Extract the [X, Y] coordinate from the center of the cell holding the provided text.  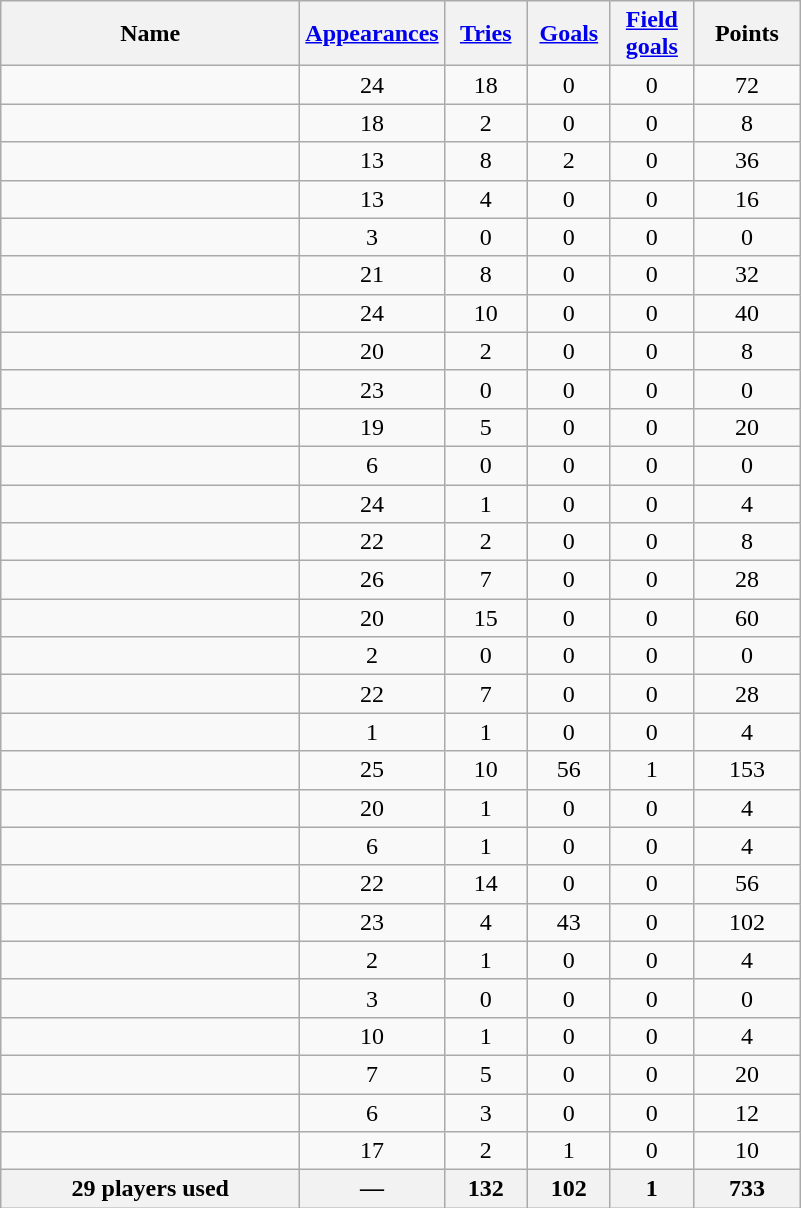
733 [746, 1189]
132 [486, 1189]
21 [372, 275]
14 [486, 884]
36 [746, 161]
17 [372, 1151]
153 [746, 770]
60 [746, 618]
16 [746, 199]
Appearances [372, 34]
32 [746, 275]
29 players used [150, 1189]
Goals [568, 34]
15 [486, 618]
— [372, 1189]
25 [372, 770]
43 [568, 922]
26 [372, 580]
40 [746, 313]
12 [746, 1113]
72 [746, 85]
Points [746, 34]
Field goals [652, 34]
19 [372, 427]
Name [150, 34]
Tries [486, 34]
